Output the (X, Y) coordinate of the center of the cell containing the given text.  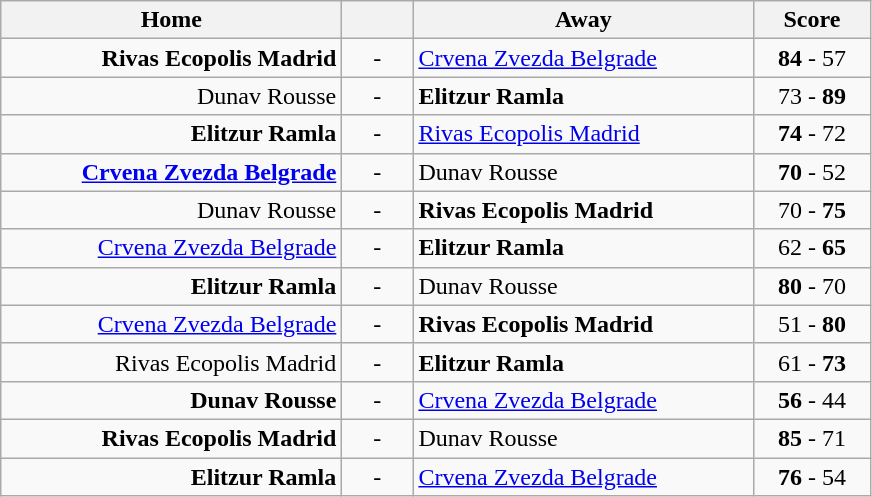
85 - 71 (812, 438)
74 - 72 (812, 134)
70 - 75 (812, 210)
76 - 54 (812, 477)
Home (172, 20)
56 - 44 (812, 400)
80 - 70 (812, 286)
51 - 80 (812, 324)
70 - 52 (812, 172)
61 - 73 (812, 362)
73 - 89 (812, 96)
Away (584, 20)
Score (812, 20)
84 - 57 (812, 58)
62 - 65 (812, 248)
